Return [X, Y] of the center of cell containing provided text 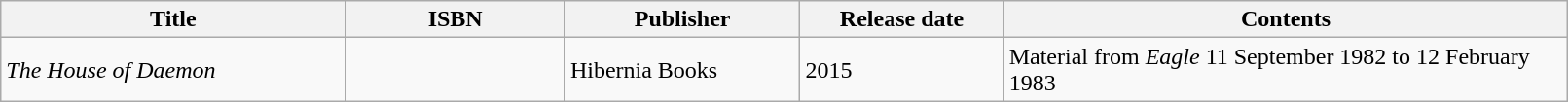
ISBN [456, 19]
Hibernia Books [682, 70]
Publisher [682, 19]
Material from Eagle 11 September 1982 to 12 February 1983 [1286, 70]
Release date [901, 19]
Title [173, 19]
Contents [1286, 19]
2015 [901, 70]
The House of Daemon [173, 70]
